Return the [x, y] coordinate for the center point of the cell that contains the specified text.  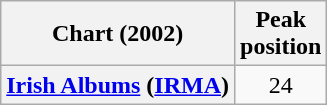
24 [281, 85]
Peakposition [281, 34]
Irish Albums (IRMA) [118, 85]
Chart (2002) [118, 34]
